Return the (x, y) coordinate for the center point of the cell that contains the specified text.  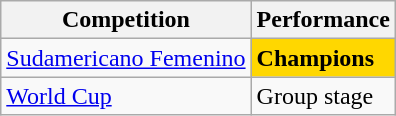
Champions (323, 58)
Group stage (323, 96)
Competition (126, 20)
Sudamericano Femenino (126, 58)
World Cup (126, 96)
Performance (323, 20)
